Identify which cell holds the provided text, then report its [x, y] central coordinate. 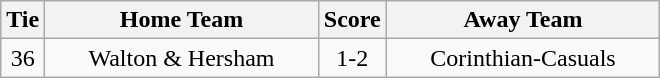
36 [23, 58]
Score [352, 20]
Walton & Hersham [182, 58]
Corinthian-Casuals [523, 58]
Tie [23, 20]
Away Team [523, 20]
1-2 [352, 58]
Home Team [182, 20]
